Extract the (X, Y) coordinate from the center of the cell holding the provided text.  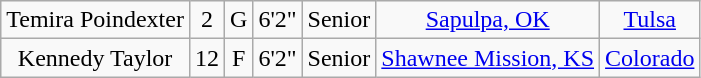
F (238, 58)
Temira Poindexter (96, 20)
Colorado (650, 58)
Tulsa (650, 20)
Kennedy Taylor (96, 58)
2 (206, 20)
G (238, 20)
Sapulpa, OK (488, 20)
Shawnee Mission, KS (488, 58)
12 (206, 58)
